Locate the cell with the specified text and output its (x, y) center coordinate. 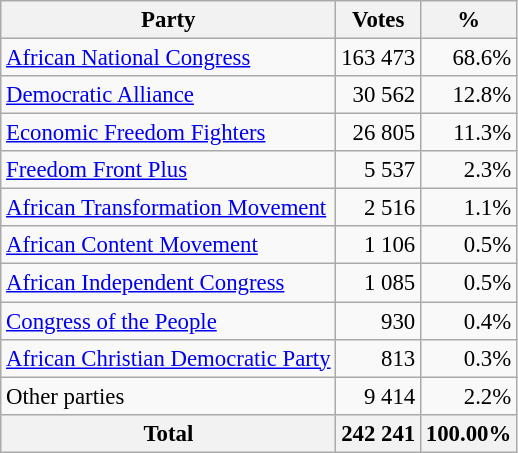
2.2% (469, 396)
0.4% (469, 321)
26 805 (378, 133)
Party (168, 20)
0.3% (469, 358)
African Christian Democratic Party (168, 358)
1 106 (378, 245)
Congress of the People (168, 321)
Democratic Alliance (168, 95)
Total (168, 433)
% (469, 20)
African National Congress (168, 58)
1.1% (469, 208)
813 (378, 358)
11.3% (469, 133)
163 473 (378, 58)
Freedom Front Plus (168, 170)
9 414 (378, 396)
Other parties (168, 396)
African Content Movement (168, 245)
100.00% (469, 433)
1 085 (378, 283)
Votes (378, 20)
5 537 (378, 170)
242 241 (378, 433)
68.6% (469, 58)
2 516 (378, 208)
30 562 (378, 95)
African Transformation Movement (168, 208)
Economic Freedom Fighters (168, 133)
2.3% (469, 170)
12.8% (469, 95)
930 (378, 321)
African Independent Congress (168, 283)
